From the cell containing the given text, extract its center point as [x, y] coordinate. 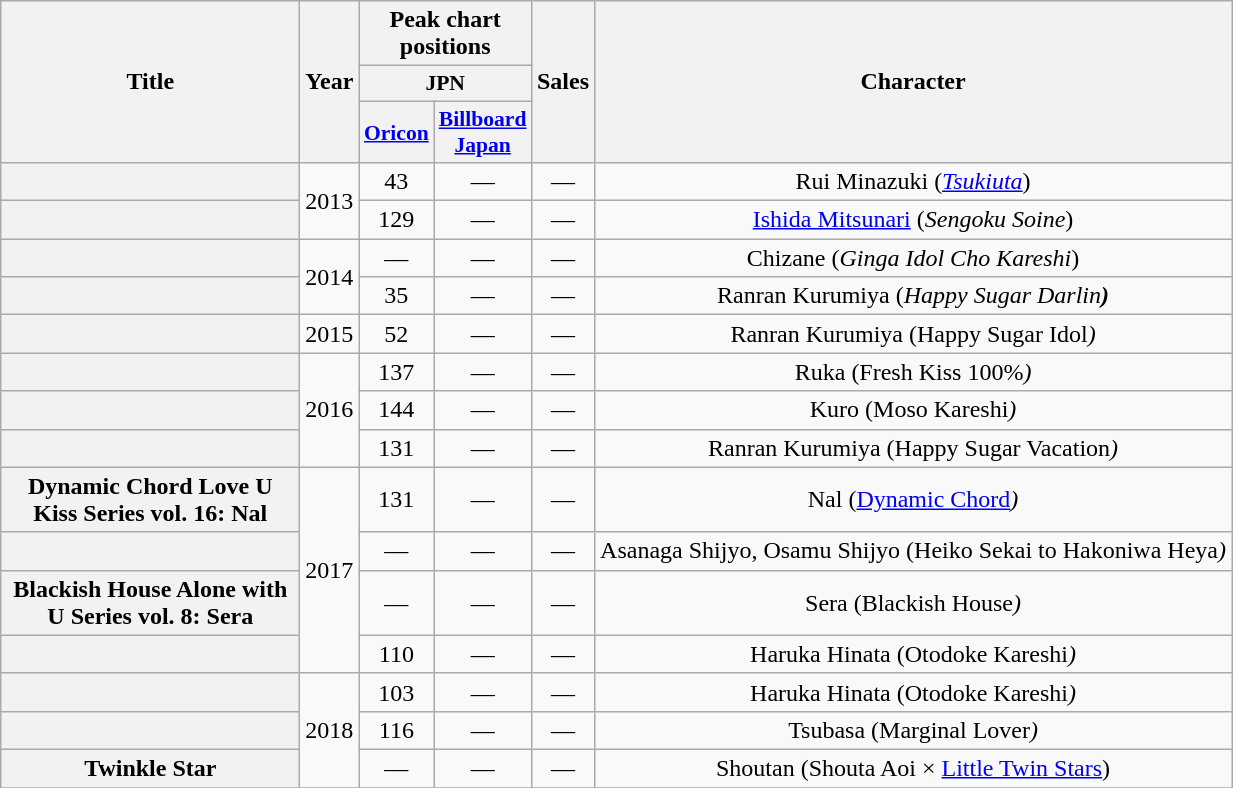
Shoutan (Shouta Aoi × Little Twin Stars) [914, 768]
Nal (Dynamic Chord) [914, 500]
129 [396, 220]
Twinkle Star [150, 768]
Tsubasa (Marginal Lover) [914, 730]
Peak chart positions [446, 34]
Ranran Kurumiya (Happy Sugar Darlin) [914, 296]
Character [914, 82]
Dynamic Chord Love U Kiss Series vol. 16: Nal [150, 500]
Sales [562, 82]
JPN [446, 84]
137 [396, 372]
43 [396, 182]
35 [396, 296]
Asanaga Shijyo, Osamu Shijyo (Heiko Sekai to Hakoniwa Heya) [914, 551]
Kuro (Moso Kareshi) [914, 410]
2018 [330, 730]
Chizane (Ginga Idol Cho Kareshi) [914, 258]
2016 [330, 410]
Rui Minazuki (Tsukiuta) [914, 182]
110 [396, 654]
Billboard Japan [483, 132]
52 [396, 334]
Blackish House Alone with U Series vol. 8: Sera [150, 602]
Ranran Kurumiya (Happy Sugar Vacation) [914, 448]
Ranran Kurumiya (Happy Sugar Idol) [914, 334]
2014 [330, 277]
Ishida Mitsunari (Sengoku Soine) [914, 220]
103 [396, 692]
2017 [330, 570]
144 [396, 410]
116 [396, 730]
Ruka (Fresh Kiss 100%) [914, 372]
Title [150, 82]
Sera (Blackish House) [914, 602]
2015 [330, 334]
Oricon [396, 132]
2013 [330, 201]
Year [330, 82]
